Detect which cell encompasses the target text, then output its [x, y] center coordinate. 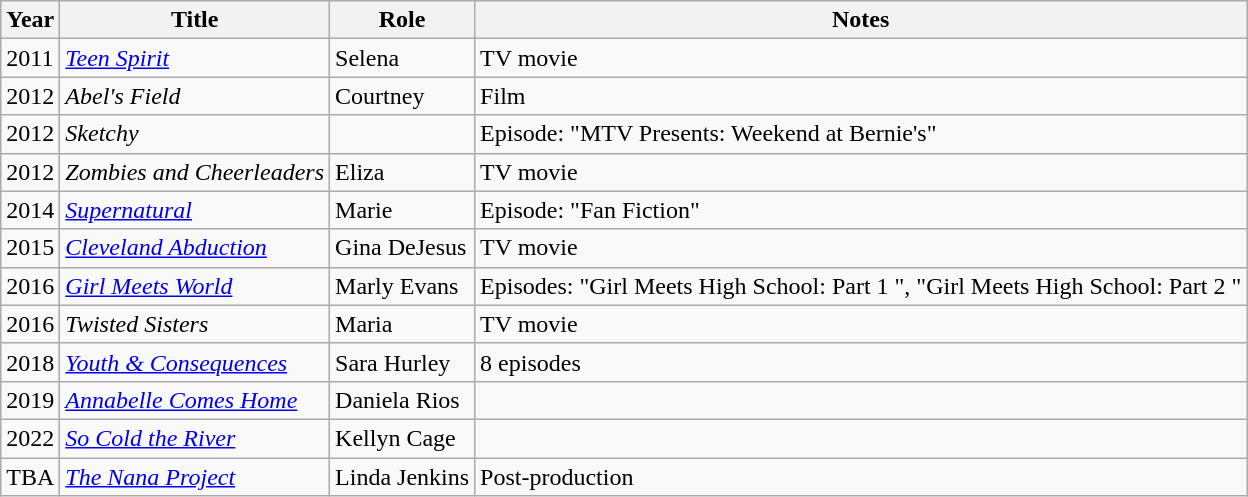
2018 [30, 362]
Marly Evans [402, 286]
8 episodes [861, 362]
Kellyn Cage [402, 438]
Twisted Sisters [195, 324]
Youth & Consequences [195, 362]
Zombies and Cheerleaders [195, 172]
Selena [402, 58]
Eliza [402, 172]
Abel's Field [195, 96]
2015 [30, 248]
So Cold the River [195, 438]
Daniela Rios [402, 400]
Film [861, 96]
Girl Meets World [195, 286]
Gina DeJesus [402, 248]
Annabelle Comes Home [195, 400]
The Nana Project [195, 477]
Maria [402, 324]
Sara Hurley [402, 362]
Sketchy [195, 134]
2022 [30, 438]
Cleveland Abduction [195, 248]
Teen Spirit [195, 58]
Courtney [402, 96]
Notes [861, 20]
2019 [30, 400]
Title [195, 20]
Supernatural [195, 210]
Episodes: "Girl Meets High School: Part 1 ", "Girl Meets High School: Part 2 " [861, 286]
Marie [402, 210]
TBA [30, 477]
Role [402, 20]
Year [30, 20]
Episode: "MTV Presents: Weekend at Bernie's" [861, 134]
Post-production [861, 477]
2011 [30, 58]
Linda Jenkins [402, 477]
Episode: "Fan Fiction" [861, 210]
2014 [30, 210]
